For the text-containing cell, return its midpoint in [x, y] coordinate format. 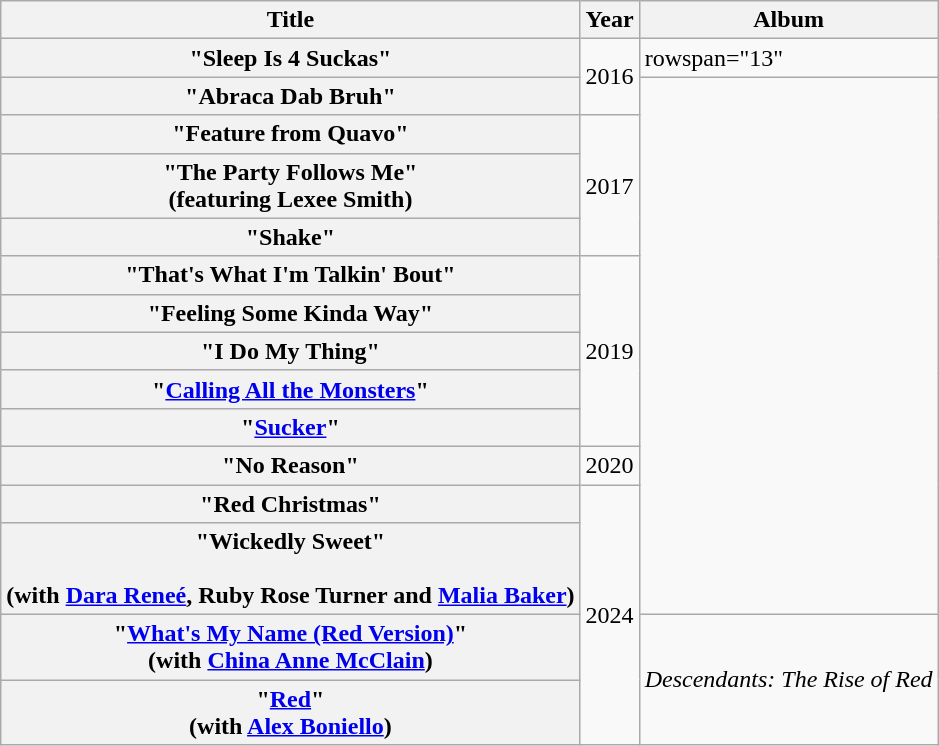
"Sucker" [290, 427]
"What's My Name (Red Version)"(with China Anne McClain) [290, 648]
2019 [610, 351]
"I Do My Thing" [290, 351]
"No Reason" [290, 465]
Year [610, 20]
"Red Christmas" [290, 503]
"Wickedly Sweet"(with Dara Reneé, Ruby Rose Turner and Malia Baker) [290, 569]
"Feeling Some Kinda Way" [290, 313]
"Red"(with Alex Boniello) [290, 712]
Descendants: The Rise of Red [788, 680]
rowspan="13" [788, 58]
"Sleep Is 4 Suckas" [290, 58]
2017 [610, 186]
"The Party Follows Me"(featuring Lexee Smith) [290, 186]
2024 [610, 614]
2016 [610, 77]
Album [788, 20]
"Abraca Dab Bruh" [290, 96]
"Calling All the Monsters" [290, 389]
"That's What I'm Talkin' Bout" [290, 275]
2020 [610, 465]
"Feature from Quavo" [290, 134]
Title [290, 20]
"Shake" [290, 237]
